Detect which cell encompasses the target text, then output its [x, y] center coordinate. 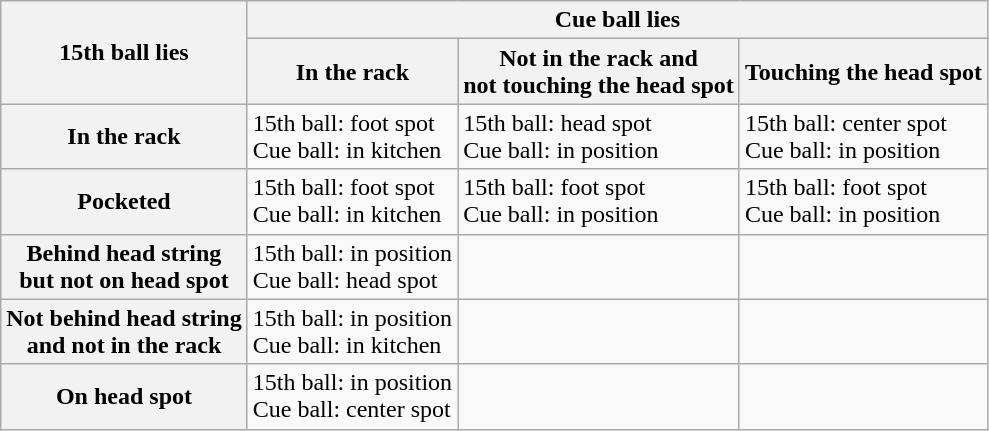
Cue ball lies [617, 20]
Pocketed [124, 202]
Not in the rack andnot touching the head spot [599, 72]
15th ball: center spotCue ball: in position [863, 136]
15th ball: in positionCue ball: in kitchen [352, 332]
15th ball: in positionCue ball: head spot [352, 266]
On head spot [124, 396]
15th ball: in positionCue ball: center spot [352, 396]
15th ball lies [124, 52]
Behind head stringbut not on head spot [124, 266]
15th ball: head spotCue ball: in position [599, 136]
Not behind head stringand not in the rack [124, 332]
Touching the head spot [863, 72]
